Return [x, y] of the center of cell containing provided text 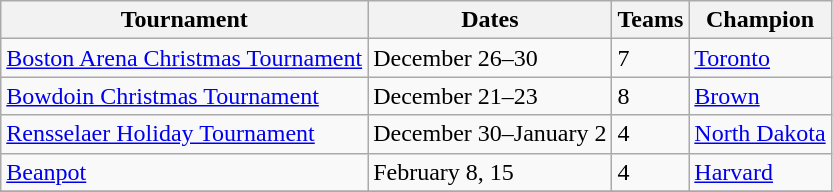
Toronto [760, 58]
Harvard [760, 172]
Beanpot [184, 172]
North Dakota [760, 134]
8 [650, 96]
February 8, 15 [490, 172]
Brown [760, 96]
December 21–23 [490, 96]
December 30–January 2 [490, 134]
Rensselaer Holiday Tournament [184, 134]
Boston Arena Christmas Tournament [184, 58]
Champion [760, 20]
Bowdoin Christmas Tournament [184, 96]
Teams [650, 20]
Tournament [184, 20]
Dates [490, 20]
December 26–30 [490, 58]
7 [650, 58]
